Provide the [X, Y] coordinate of the cell's center where the given text is located.  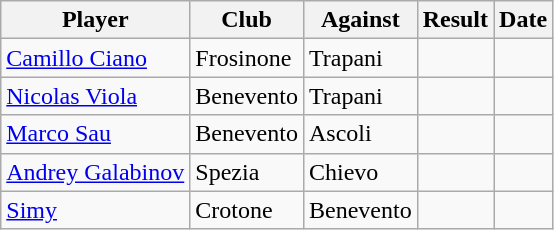
Crotone [247, 210]
Club [247, 20]
Andrey Galabinov [96, 172]
Chievo [360, 172]
Marco Sau [96, 134]
Spezia [247, 172]
Player [96, 20]
Simy [96, 210]
Against [360, 20]
Camillo Ciano [96, 58]
Date [524, 20]
Ascoli [360, 134]
Nicolas Viola [96, 96]
Frosinone [247, 58]
Result [455, 20]
